Output the [x, y] coordinate of the center of the cell containing the given text.  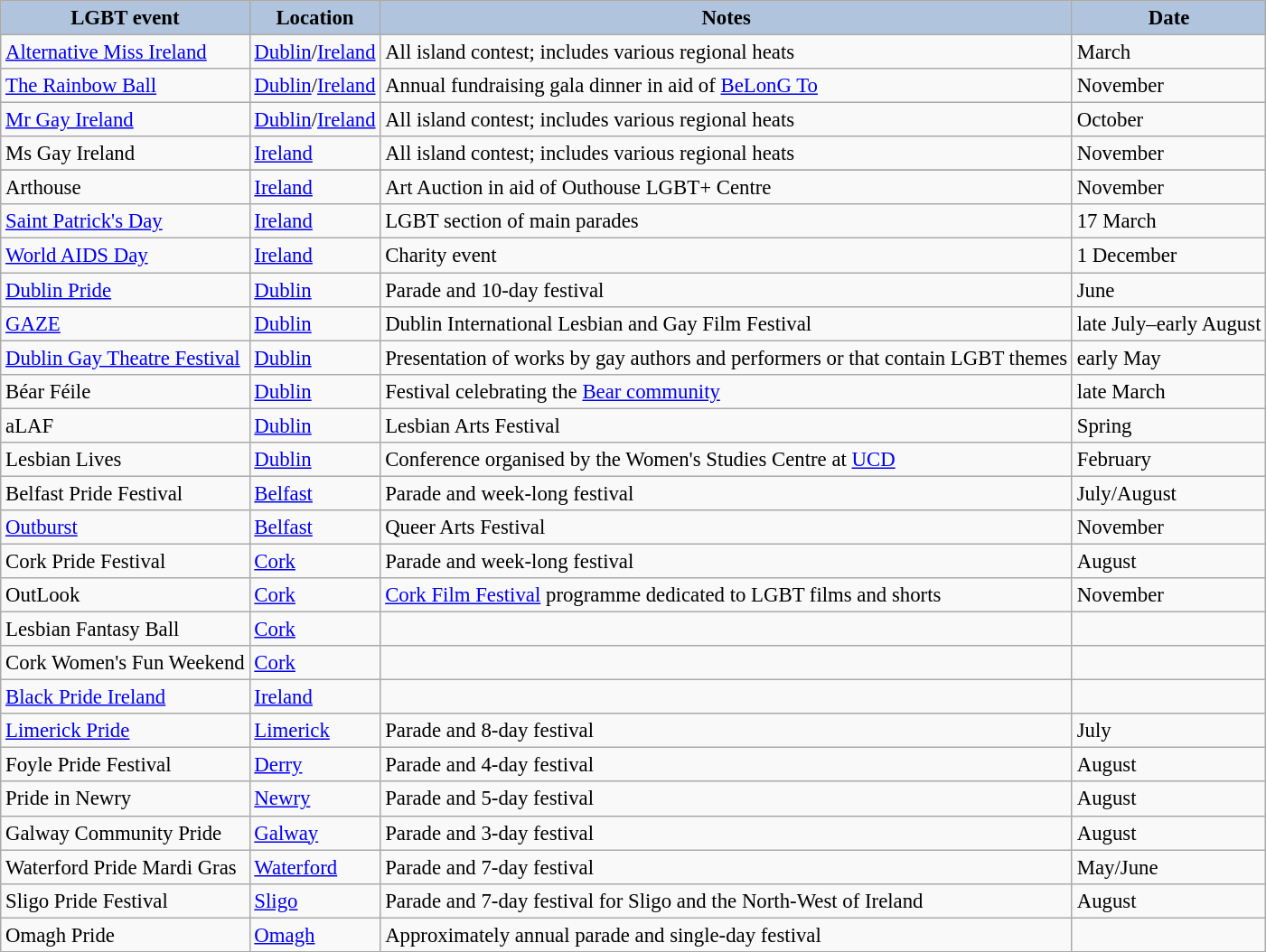
Queer Arts Festival [727, 527]
Cork Women's Fun Weekend [125, 663]
Parade and 3-day festival [727, 833]
June [1168, 290]
Foyle Pride Festival [125, 765]
Cork Film Festival programme dedicated to LGBT films and shorts [727, 595]
October [1168, 120]
Omagh [314, 935]
Approximately annual parade and single-day festival [727, 935]
Parade and 7-day festival for Sligo and the North-West of Ireland [727, 901]
late March [1168, 391]
March [1168, 52]
Art Auction in aid of Outhouse LGBT+ Centre [727, 188]
17 March [1168, 221]
February [1168, 460]
Parade and 8-day festival [727, 731]
Notes [727, 18]
Dublin Pride [125, 290]
July/August [1168, 493]
Dublin International Lesbian and Gay Film Festival [727, 323]
Conference organised by the Women's Studies Centre at UCD [727, 460]
The Rainbow Ball [125, 86]
Presentation of works by gay authors and performers or that contain LGBT themes [727, 358]
Derry [314, 765]
July [1168, 731]
early May [1168, 358]
Date [1168, 18]
Outburst [125, 527]
Black Pride Ireland [125, 697]
Lesbian Fantasy Ball [125, 630]
Dublin Gay Theatre Festival [125, 358]
Galway [314, 833]
Newry [314, 799]
Galway Community Pride [125, 833]
Waterford [314, 867]
Ms Gay Ireland [125, 154]
LGBT section of main parades [727, 221]
Cork Pride Festival [125, 561]
late July–early August [1168, 323]
Parade and 7-day festival [727, 867]
OutLook [125, 595]
Saint Patrick's Day [125, 221]
Limerick [314, 731]
Spring [1168, 425]
Omagh Pride [125, 935]
Alternative Miss Ireland [125, 52]
LGBT event [125, 18]
Sligo [314, 901]
GAZE [125, 323]
Festival celebrating the Bear community [727, 391]
Waterford Pride Mardi Gras [125, 867]
Location [314, 18]
Belfast Pride Festival [125, 493]
World AIDS Day [125, 256]
Lesbian Arts Festival [727, 425]
Parade and 5-day festival [727, 799]
Béar Féile [125, 391]
1 December [1168, 256]
Charity event [727, 256]
Parade and 10-day festival [727, 290]
aLAF [125, 425]
Mr Gay Ireland [125, 120]
Annual fundraising gala dinner in aid of BeLonG To [727, 86]
Lesbian Lives [125, 460]
Arthouse [125, 188]
Parade and 4-day festival [727, 765]
Limerick Pride [125, 731]
Pride in Newry [125, 799]
Sligo Pride Festival [125, 901]
May/June [1168, 867]
